Scan for the cell matching the given text and deliver its (x, y) coordinate at center. 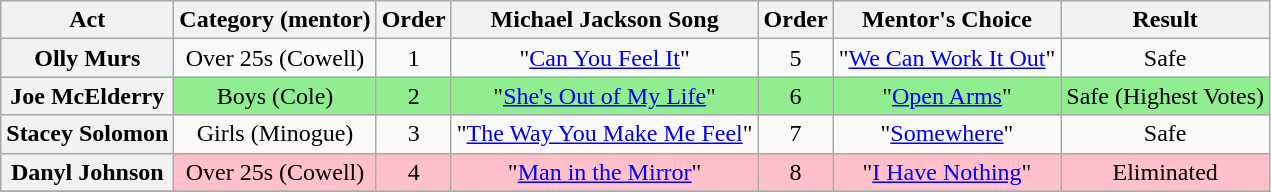
5 (796, 58)
Joe McElderry (88, 96)
Category (mentor) (275, 20)
Girls (Minogue) (275, 134)
1 (414, 58)
7 (796, 134)
Michael Jackson Song (604, 20)
Olly Murs (88, 58)
Danyl Johnson (88, 172)
"Somewhere" (947, 134)
"Open Arms" (947, 96)
3 (414, 134)
Mentor's Choice (947, 20)
Boys (Cole) (275, 96)
Act (88, 20)
4 (414, 172)
2 (414, 96)
Stacey Solomon (88, 134)
"Man in the Mirror" (604, 172)
Safe (Highest Votes) (1166, 96)
"I Have Nothing" (947, 172)
8 (796, 172)
6 (796, 96)
"She's Out of My Life" (604, 96)
"The Way You Make Me Feel" (604, 134)
Eliminated (1166, 172)
"We Can Work It Out" (947, 58)
"Can You Feel It" (604, 58)
Result (1166, 20)
